Determine the [X, Y] coordinate at the center of the cell enclosing the given text.  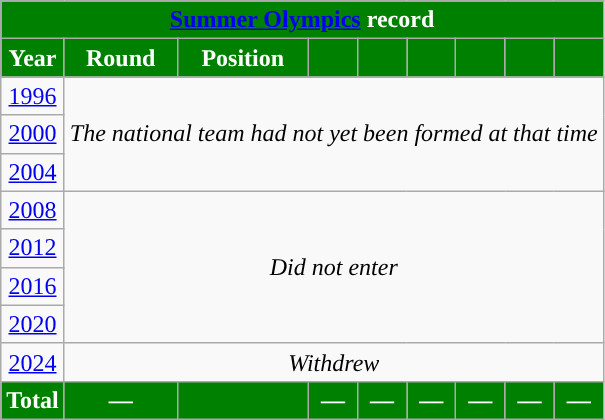
2004 [33, 172]
Summer Olympics record [302, 20]
Year [33, 58]
Withdrew [334, 362]
2008 [33, 210]
Total [33, 400]
The national team had not yet been formed at that time [334, 134]
2012 [33, 248]
2000 [33, 134]
Did not enter [334, 267]
2024 [33, 362]
Round [120, 58]
2020 [33, 324]
1996 [33, 96]
Position [242, 58]
2016 [33, 286]
